Identify which cell holds the provided text, then report its [X, Y] central coordinate. 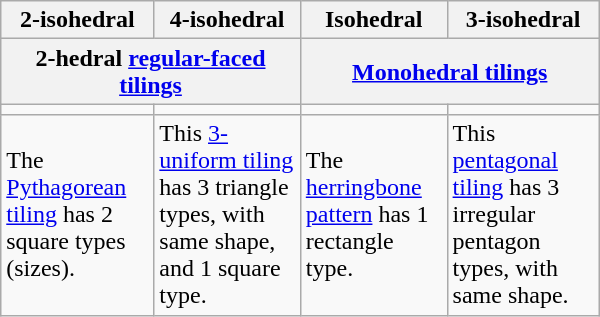
2-hedral regular-faced tilings [151, 72]
Monohedral tilings [450, 72]
Isohedral [374, 20]
3-isohedral [523, 20]
2-isohedral [78, 20]
This pentagonal tiling has 3 irregular pentagon types, with same shape. [523, 215]
The herringbone pattern has 1 rectangle type. [374, 215]
The Pythagorean tiling has 2 square types (sizes). [78, 215]
4-isohedral [227, 20]
This 3-uniform tiling has 3 triangle types, with same shape, and 1 square type. [227, 215]
